Identify which cell holds the provided text, then report its [x, y] central coordinate. 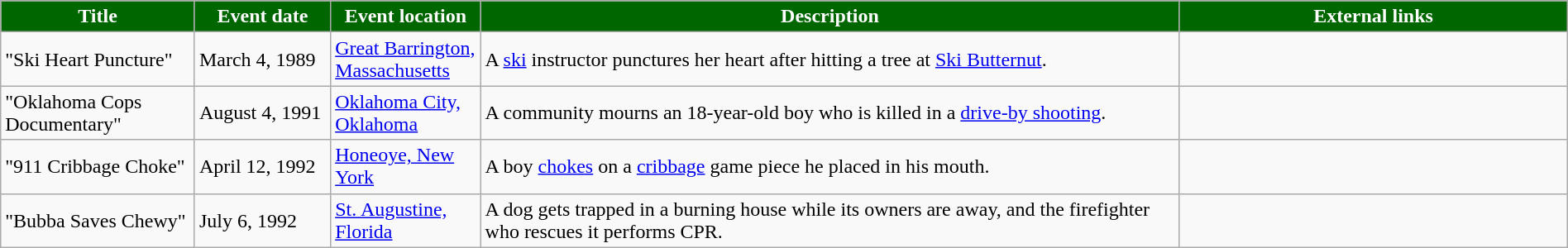
A boy chokes on a cribbage game piece he placed in his mouth. [830, 167]
Great Barrington, Massachusetts [405, 60]
St. Augustine, Florida [405, 220]
"911 Cribbage Choke" [98, 167]
External links [1373, 17]
A community mourns an 18-year-old boy who is killed in a drive-by shooting. [830, 112]
March 4, 1989 [262, 60]
Event location [405, 17]
"Ski Heart Puncture" [98, 60]
Oklahoma City, Oklahoma [405, 112]
Event date [262, 17]
April 12, 1992 [262, 167]
Description [830, 17]
July 6, 1992 [262, 220]
Title [98, 17]
A ski instructor punctures her heart after hitting a tree at Ski Butternut. [830, 60]
August 4, 1991 [262, 112]
"Bubba Saves Chewy" [98, 220]
Honeoye, New York [405, 167]
A dog gets trapped in a burning house while its owners are away, and the firefighter who rescues it performs CPR. [830, 220]
"Oklahoma Cops Documentary" [98, 112]
